Capture the cell that displays the provided text and extract its (X, Y) central coordinate. 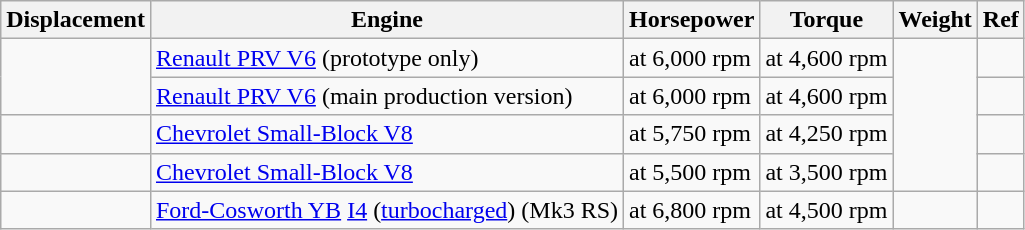
Torque (826, 20)
at 6,800 rpm (692, 210)
Renault PRV V6 (main production version) (386, 96)
Weight (935, 20)
at 3,500 rpm (826, 172)
Ford-Cosworth YB I4 (turbocharged) (Mk3 RS) (386, 210)
at 4,500 rpm (826, 210)
at 5,500 rpm (692, 172)
Engine (386, 20)
Horsepower (692, 20)
Ref (1000, 20)
at 5,750 rpm (692, 134)
at 4,250 rpm (826, 134)
Displacement (76, 20)
Renault PRV V6 (prototype only) (386, 58)
